Determine the (x, y) coordinate at the center of the cell enclosing the given text.  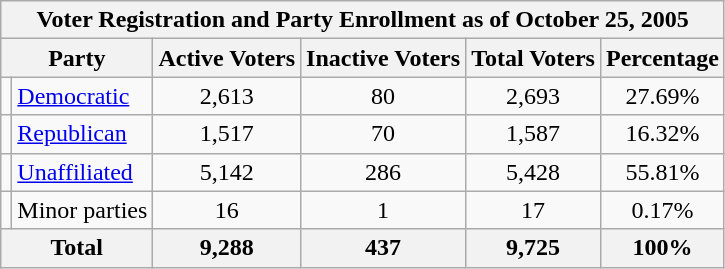
0.17% (662, 210)
Total Voters (534, 58)
17 (534, 210)
Total (77, 248)
9,725 (534, 248)
Democratic (82, 96)
1 (384, 210)
100% (662, 248)
27.69% (662, 96)
Party (77, 58)
16 (227, 210)
Unaffiliated (82, 172)
2,693 (534, 96)
Percentage (662, 58)
16.32% (662, 134)
70 (384, 134)
286 (384, 172)
Minor parties (82, 210)
Voter Registration and Party Enrollment as of October 25, 2005 (363, 20)
1,517 (227, 134)
5,142 (227, 172)
1,587 (534, 134)
5,428 (534, 172)
9,288 (227, 248)
Inactive Voters (384, 58)
2,613 (227, 96)
Republican (82, 134)
Active Voters (227, 58)
437 (384, 248)
80 (384, 96)
55.81% (662, 172)
